Pinpoint the cell where the given text exists, returning its [x, y] midpoint coordinate. 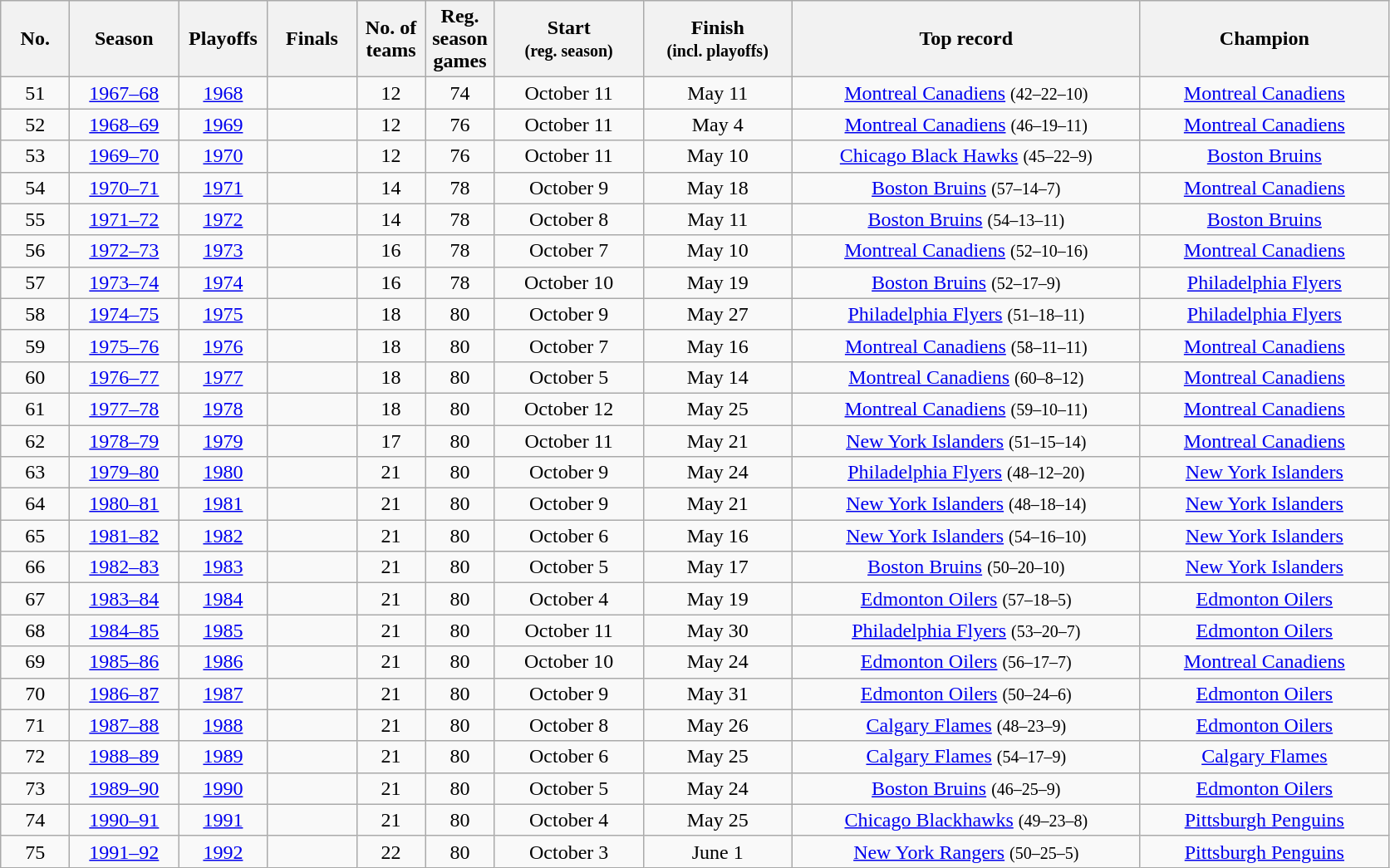
Start(reg. season) [568, 39]
May 31 [718, 694]
70 [35, 694]
Montreal Canadiens (42–22–10) [965, 93]
1969–70 [125, 156]
Finish(incl. playoffs) [718, 39]
1986–87 [125, 694]
October 3 [568, 851]
1985–86 [125, 662]
58 [35, 314]
1980–81 [125, 504]
1979–80 [125, 473]
Boston Bruins (57–14–7) [965, 188]
1978 [223, 409]
May 4 [718, 125]
No. [35, 39]
64 [35, 504]
New York Rangers (50–25–5) [965, 851]
Montreal Canadiens (59–10–11) [965, 409]
1990–91 [125, 820]
Boston Bruins (46–25–9) [965, 788]
1982–83 [125, 567]
1978–79 [125, 441]
Montreal Canadiens (58–11–11) [965, 346]
Season [125, 39]
1987–88 [125, 725]
55 [35, 219]
1969 [223, 125]
1990 [223, 788]
Champion [1265, 39]
Boston Bruins (54–13–11) [965, 219]
73 [35, 788]
1973 [223, 251]
1979 [223, 441]
65 [35, 536]
1981 [223, 504]
Montreal Canadiens (60–8–12) [965, 377]
New York Islanders (51–15–14) [965, 441]
1970 [223, 156]
Boston Bruins (50–20–10) [965, 567]
75 [35, 851]
1984 [223, 599]
1989 [223, 757]
71 [35, 725]
May 18 [718, 188]
62 [35, 441]
57 [35, 282]
61 [35, 409]
Edmonton Oilers (50–24–6) [965, 694]
Calgary Flames [1265, 757]
Philadelphia Flyers (51–18–11) [965, 314]
1985 [223, 630]
67 [35, 599]
Edmonton Oilers (57–18–5) [965, 599]
1971–72 [125, 219]
1987 [223, 694]
59 [35, 346]
1975–76 [125, 346]
1968–69 [125, 125]
60 [35, 377]
17 [390, 441]
May 27 [718, 314]
Top record [965, 39]
June 1 [718, 851]
Philadelphia Flyers (53–20–7) [965, 630]
69 [35, 662]
1983 [223, 567]
Calgary Flames (48–23–9) [965, 725]
May 30 [718, 630]
68 [35, 630]
New York Islanders (54–16–10) [965, 536]
1983–84 [125, 599]
1984–85 [125, 630]
New York Islanders (48–18–14) [965, 504]
54 [35, 188]
Edmonton Oilers (56–17–7) [965, 662]
56 [35, 251]
Reg. seasongames [460, 39]
1989–90 [125, 788]
May 17 [718, 567]
53 [35, 156]
Philadelphia Flyers (48–12–20) [965, 473]
1974 [223, 282]
1974–75 [125, 314]
66 [35, 567]
1976 [223, 346]
Boston Bruins (52–17–9) [965, 282]
1991–92 [125, 851]
Calgary Flames (54–17–9) [965, 757]
22 [390, 851]
1976–77 [125, 377]
1981–82 [125, 536]
52 [35, 125]
1980 [223, 473]
1968 [223, 93]
No. ofteams [390, 39]
1977 [223, 377]
October 12 [568, 409]
Chicago Blackhawks (49–23–8) [965, 820]
51 [35, 93]
1967–68 [125, 93]
May 14 [718, 377]
Finals [312, 39]
1972–73 [125, 251]
Playoffs [223, 39]
1986 [223, 662]
May 26 [718, 725]
1977–78 [125, 409]
63 [35, 473]
1982 [223, 536]
1973–74 [125, 282]
1988–89 [125, 757]
1975 [223, 314]
1972 [223, 219]
Chicago Black Hawks (45–22–9) [965, 156]
Montreal Canadiens (46–19–11) [965, 125]
1991 [223, 820]
Montreal Canadiens (52–10–16) [965, 251]
1970–71 [125, 188]
1992 [223, 851]
1971 [223, 188]
72 [35, 757]
1988 [223, 725]
